Pinpoint the cell where the given text exists, returning its (x, y) midpoint coordinate. 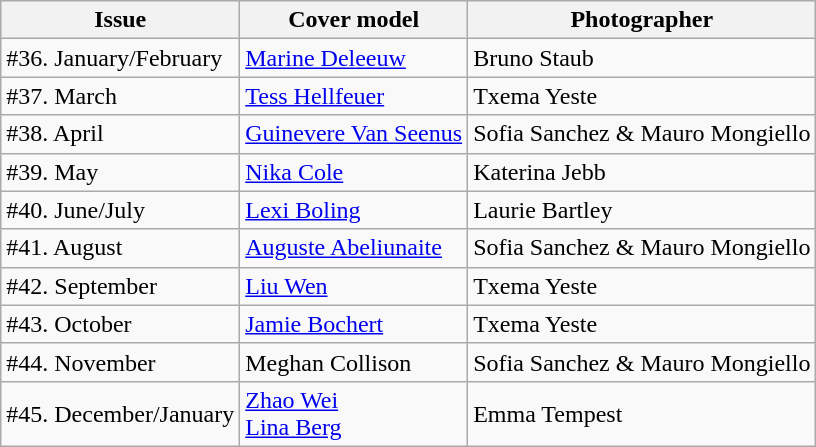
#39. May (120, 172)
Bruno Staub (642, 58)
Liu Wen (354, 286)
Photographer (642, 20)
Meghan Collison (354, 362)
Nika Cole (354, 172)
Katerina Jebb (642, 172)
#42. September (120, 286)
#36. January/February (120, 58)
Laurie Bartley (642, 210)
#38. April (120, 134)
#37. March (120, 96)
Zhao WeiLina Berg (354, 414)
Cover model (354, 20)
#41. August (120, 248)
#44. November (120, 362)
#43. October (120, 324)
#45. December/January (120, 414)
Tess Hellfeuer (354, 96)
Auguste Abeliunaite (354, 248)
Jamie Bochert (354, 324)
Emma Tempest (642, 414)
Lexi Boling (354, 210)
Issue (120, 20)
Guinevere Van Seenus (354, 134)
Marine Deleeuw (354, 58)
#40. June/July (120, 210)
